Return the (x, y) coordinate for the center point of the cell that contains the specified text.  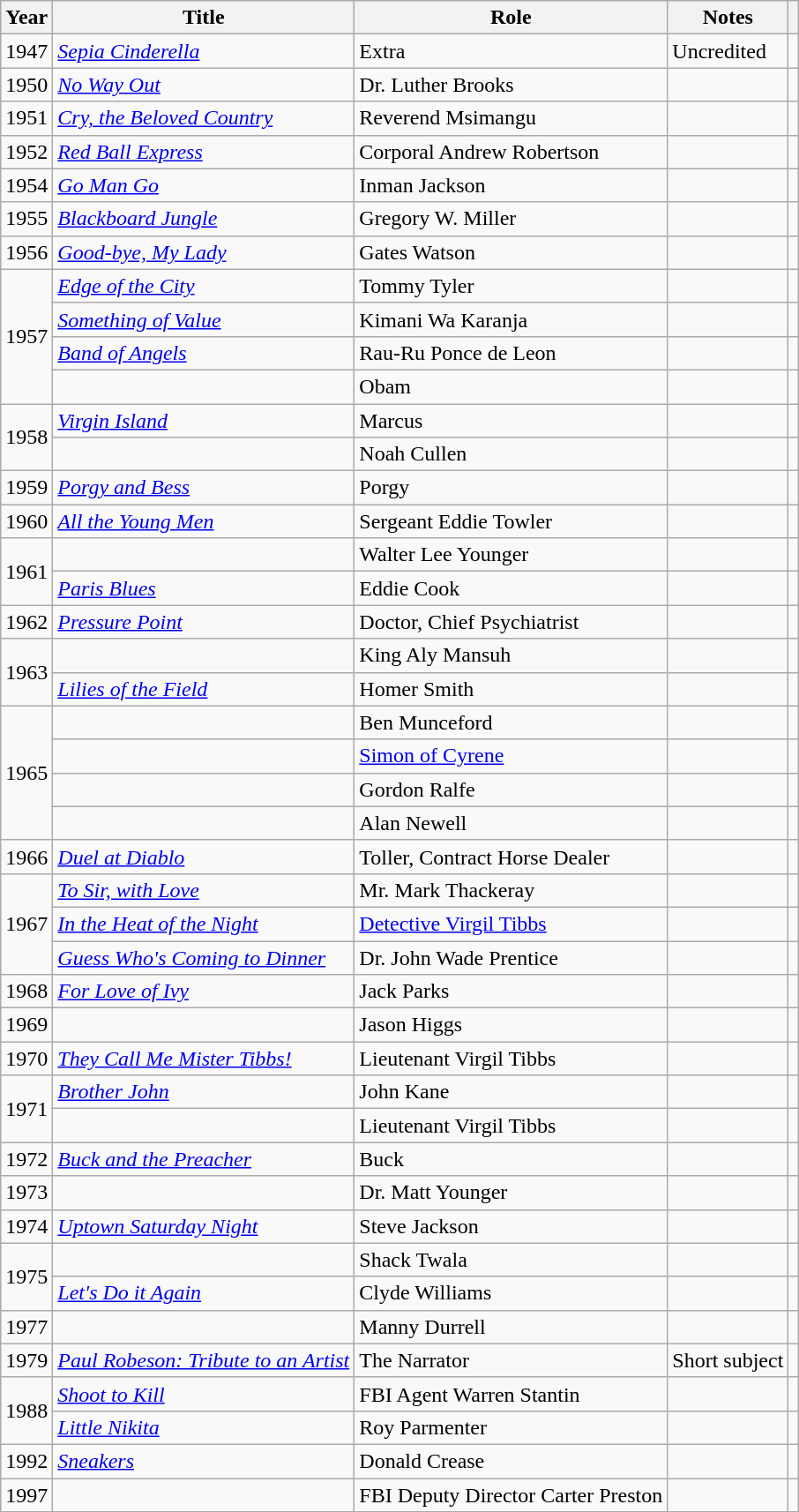
1951 (26, 118)
Red Ball Express (204, 152)
Sepia Cinderella (204, 51)
Rau-Ru Ponce de Leon (512, 353)
1988 (26, 1411)
1997 (26, 1495)
Porgy and Bess (204, 488)
Gregory W. Miller (512, 219)
Jack Parks (512, 992)
Cry, the Beloved Country (204, 118)
Good-bye, My Lady (204, 252)
Mr. Mark Thackeray (512, 890)
1975 (26, 1276)
Title (204, 18)
Dr. John Wade Prentice (512, 957)
1961 (26, 572)
FBI Deputy Director Carter Preston (512, 1495)
1954 (26, 185)
For Love of Ivy (204, 992)
Jason Higgs (512, 1025)
Manny Durrell (512, 1327)
King Aly Mansuh (512, 655)
1952 (26, 152)
Edge of the City (204, 286)
Porgy (512, 488)
Gordon Ralfe (512, 790)
They Call Me Mister Tibbs! (204, 1059)
Shoot to Kill (204, 1394)
Detective Virgil Tibbs (512, 924)
Guess Who's Coming to Dinner (204, 957)
1992 (26, 1461)
1966 (26, 857)
Brother John (204, 1092)
No Way Out (204, 85)
Simon of Cyrene (512, 756)
Virgin Island (204, 421)
Sneakers (204, 1461)
Donald Crease (512, 1461)
1950 (26, 85)
Buck and the Preacher (204, 1159)
Short subject (728, 1360)
Roy Parmenter (512, 1427)
Gates Watson (512, 252)
1956 (26, 252)
Eddie Cook (512, 588)
Inman Jackson (512, 185)
Toller, Contract Horse Dealer (512, 857)
1960 (26, 521)
1969 (26, 1025)
Alan Newell (512, 823)
1957 (26, 336)
Homer Smith (512, 689)
Paris Blues (204, 588)
1968 (26, 992)
Buck (512, 1159)
1963 (26, 672)
Band of Angels (204, 353)
Pressure Point (204, 622)
1955 (26, 219)
Year (26, 18)
Marcus (512, 421)
1971 (26, 1109)
Ben Munceford (512, 722)
To Sir, with Love (204, 890)
Role (512, 18)
1958 (26, 438)
1972 (26, 1159)
Little Nikita (204, 1427)
Reverend Msimangu (512, 118)
Go Man Go (204, 185)
1959 (26, 488)
1970 (26, 1059)
Something of Value (204, 319)
Let's Do it Again (204, 1293)
In the Heat of the Night (204, 924)
FBI Agent Warren Stantin (512, 1394)
John Kane (512, 1092)
1973 (26, 1193)
Duel at Diablo (204, 857)
1962 (26, 622)
Steve Jackson (512, 1226)
Noah Cullen (512, 454)
Doctor, Chief Psychiatrist (512, 622)
All the Young Men (204, 521)
Walter Lee Younger (512, 555)
Kimani Wa Karanja (512, 319)
Dr. Matt Younger (512, 1193)
Sergeant Eddie Towler (512, 521)
Notes (728, 18)
Blackboard Jungle (204, 219)
1965 (26, 773)
The Narrator (512, 1360)
1977 (26, 1327)
Uptown Saturday Night (204, 1226)
1974 (26, 1226)
Dr. Luther Brooks (512, 85)
Shack Twala (512, 1260)
Extra (512, 51)
Paul Robeson: Tribute to an Artist (204, 1360)
Uncredited (728, 51)
1979 (26, 1360)
Tommy Tyler (512, 286)
Lilies of the Field (204, 689)
1967 (26, 924)
1947 (26, 51)
Obam (512, 386)
Corporal Andrew Robertson (512, 152)
Clyde Williams (512, 1293)
